Locate the cell with the specified text and output its [x, y] center coordinate. 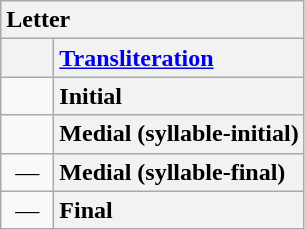
Transliteration [179, 58]
Final [179, 210]
Letter [152, 20]
Medial (syllable-initial) [179, 134]
Medial (syllable-final) [179, 172]
Initial [179, 96]
